Capture the cell that displays the provided text and extract its (X, Y) central coordinate. 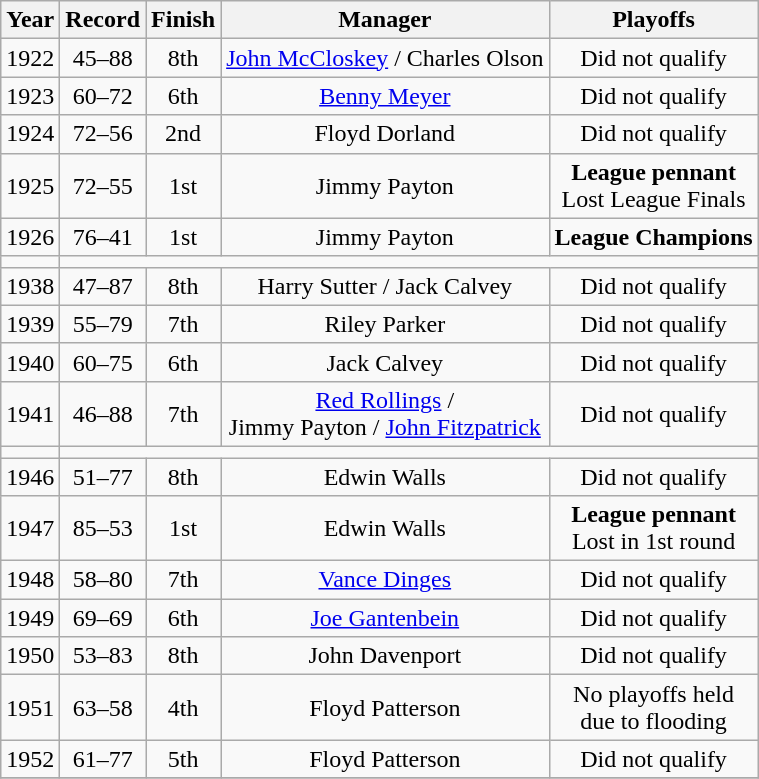
Harry Sutter / Jack Calvey (385, 286)
Riley Parker (385, 324)
60–72 (103, 96)
1939 (30, 324)
55–79 (103, 324)
1925 (30, 186)
Jack Calvey (385, 362)
1951 (30, 708)
No playoffs held due to flooding (654, 708)
46–88 (103, 414)
1940 (30, 362)
5th (184, 759)
1947 (30, 528)
Finish (184, 20)
4th (184, 708)
51–77 (103, 477)
45–88 (103, 58)
53–83 (103, 656)
Joe Gantenbein (385, 618)
Red Rollings / Jimmy Payton / John Fitzpatrick (385, 414)
Vance Dinges (385, 580)
61–77 (103, 759)
63–58 (103, 708)
1926 (30, 237)
League pennantLost in 1st round (654, 528)
1922 (30, 58)
60–75 (103, 362)
47–87 (103, 286)
Playoffs (654, 20)
Year (30, 20)
1938 (30, 286)
Floyd Dorland (385, 134)
John Davenport (385, 656)
League pennantLost League Finals (654, 186)
1923 (30, 96)
John McCloskey / Charles Olson (385, 58)
2nd (184, 134)
1952 (30, 759)
69–69 (103, 618)
Benny Meyer (385, 96)
1948 (30, 580)
1946 (30, 477)
Manager (385, 20)
1924 (30, 134)
1949 (30, 618)
1950 (30, 656)
72–56 (103, 134)
72–55 (103, 186)
76–41 (103, 237)
85–53 (103, 528)
1941 (30, 414)
58–80 (103, 580)
Record (103, 20)
League Champions (654, 237)
